Return the [X, Y] coordinate for the center point of the cell that contains the specified text.  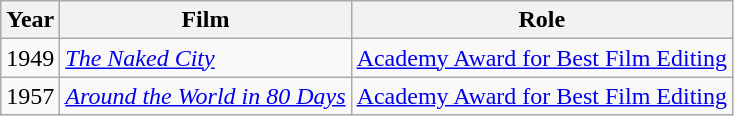
1957 [30, 96]
Role [542, 20]
Film [206, 20]
Year [30, 20]
Around the World in 80 Days [206, 96]
The Naked City [206, 58]
1949 [30, 58]
